Detect which cell encompasses the target text, then output its [X, Y] center coordinate. 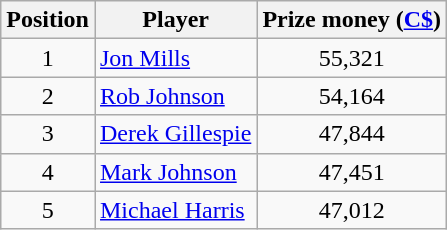
Player [175, 20]
55,321 [352, 58]
47,012 [352, 210]
Michael Harris [175, 210]
3 [48, 134]
47,451 [352, 172]
54,164 [352, 96]
Mark Johnson [175, 172]
2 [48, 96]
Rob Johnson [175, 96]
Prize money (C$) [352, 20]
Derek Gillespie [175, 134]
4 [48, 172]
Jon Mills [175, 58]
Position [48, 20]
47,844 [352, 134]
5 [48, 210]
1 [48, 58]
